Find where the given text appears and provide that cell's center as (X, Y) coordinate. 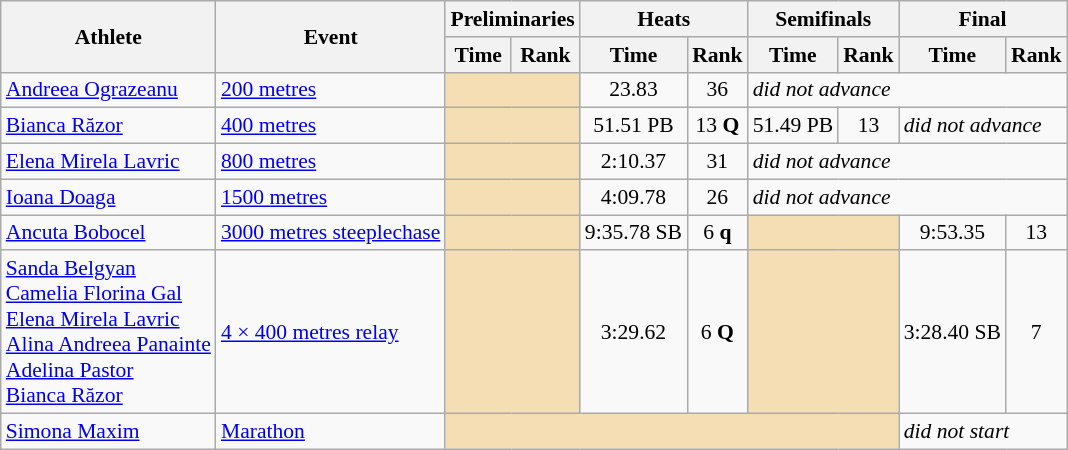
1500 metres (331, 197)
23.83 (634, 90)
Simona Maxim (108, 432)
7 (1036, 332)
51.49 PB (794, 126)
Marathon (331, 432)
9:53.35 (952, 233)
3:28.40 SB (952, 332)
Elena Mirela Lavric (108, 162)
400 metres (331, 126)
Event (331, 36)
2:10.37 (634, 162)
6 Q (718, 332)
31 (718, 162)
3:29.62 (634, 332)
800 metres (331, 162)
Andreea Ograzeanu (108, 90)
13 Q (718, 126)
Bianca Răzor (108, 126)
4 × 400 metres relay (331, 332)
Final (983, 19)
200 metres (331, 90)
Ioana Doaga (108, 197)
26 (718, 197)
Preliminaries (512, 19)
9:35.78 SB (634, 233)
Semifinals (824, 19)
Sanda BelgyanCamelia Florina GalElena Mirela LavricAlina Andreea PanainteAdelina PastorBianca Răzor (108, 332)
Ancuta Bobocel (108, 233)
Athlete (108, 36)
6 q (718, 233)
did not start (983, 432)
36 (718, 90)
51.51 PB (634, 126)
3000 metres steeplechase (331, 233)
Heats (664, 19)
4:09.78 (634, 197)
